Detect which cell encompasses the target text, then output its [x, y] center coordinate. 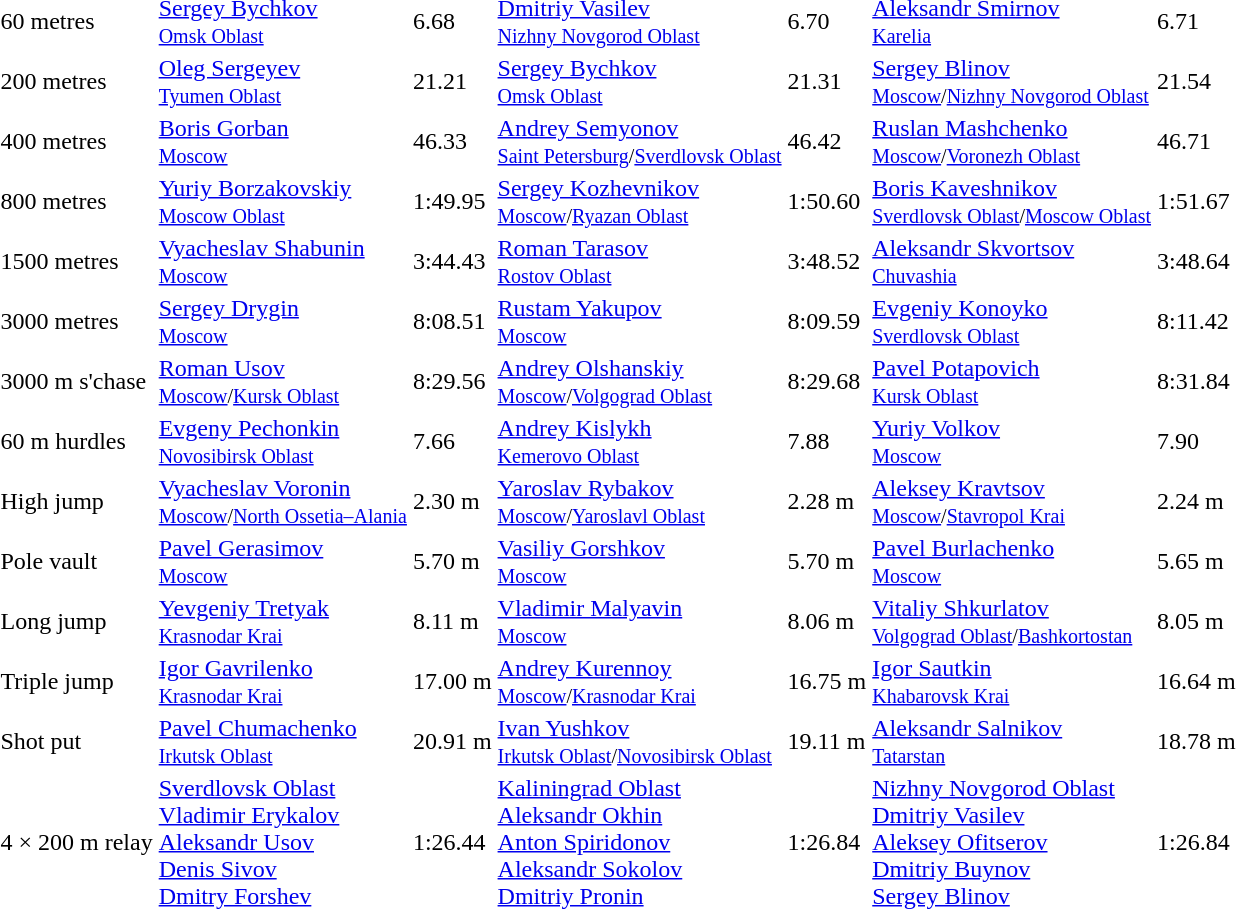
20.91 m [452, 742]
8.11 m [452, 622]
Vladimir MalyavinMoscow [640, 622]
17.00 m [452, 682]
Sergey DryginMoscow [282, 322]
46.42 [827, 142]
Vyacheslav VoroninMoscow/North Ossetia–Alania [282, 502]
1:49.95 [452, 202]
Pavel PotapovichKursk Oblast [1012, 382]
Evgeny PechonkinNovosibirsk Oblast [282, 442]
3:44.43 [452, 262]
Sergey BychkovOmsk Oblast [640, 82]
16.75 m [827, 682]
Oleg SergeyevTyumen Oblast [282, 82]
7.88 [827, 442]
Boris KaveshnikovSverdlovsk Oblast/Moscow Oblast [1012, 202]
2.30 m [452, 502]
Sergey KozhevnikovMoscow/Ryazan Oblast [640, 202]
21.31 [827, 82]
8:09.59 [827, 322]
Yaroslav RybakovMoscow/Yaroslavl Oblast [640, 502]
Andrey KurennoyMoscow/Krasnodar Krai [640, 682]
Andrey OlshanskiyMoscow/Volgograd Oblast [640, 382]
Aleksandr SkvortsovChuvashia [1012, 262]
Boris GorbanMoscow [282, 142]
Rustam YakupovMoscow [640, 322]
Vyacheslav ShabuninMoscow [282, 262]
Igor GavrilenkoKrasnodar Krai [282, 682]
Igor SautkinKhabarovsk Krai [1012, 682]
3:48.52 [827, 262]
8:29.56 [452, 382]
Aleksey KravtsovMoscow/Stavropol Krai [1012, 502]
8:08.51 [452, 322]
Evgeniy KonoykoSverdlovsk Oblast [1012, 322]
Pavel BurlachenkoMoscow [1012, 562]
Sergey BlinovMoscow/Nizhny Novgorod Oblast [1012, 82]
Vitaliy ShkurlatovVolgograd Oblast/Bashkortostan [1012, 622]
46.33 [452, 142]
Yuriy VolkovMoscow [1012, 442]
Ivan YushkovIrkutsk Oblast/Novosibirsk Oblast [640, 742]
19.11 m [827, 742]
Yevgeniy TretyakKrasnodar Krai [282, 622]
Roman TarasovRostov Oblast [640, 262]
Pavel ChumachenkoIrkutsk Oblast [282, 742]
Ruslan MashchenkoMoscow/Voronezh Oblast [1012, 142]
7.66 [452, 442]
21.21 [452, 82]
Yuriy BorzakovskiyMoscow Oblast [282, 202]
2.28 m [827, 502]
Pavel GerasimovMoscow [282, 562]
Vasiliy GorshkovMoscow [640, 562]
Roman UsovMoscow/Kursk Oblast [282, 382]
8:29.68 [827, 382]
1:50.60 [827, 202]
8.06 m [827, 622]
Aleksandr SalnikovTatarstan [1012, 742]
Andrey KislykhKemerovo Oblast [640, 442]
Andrey SemyonovSaint Petersburg/Sverdlovsk Oblast [640, 142]
